Return the (X, Y) coordinate for the center point of the cell that contains the specified text.  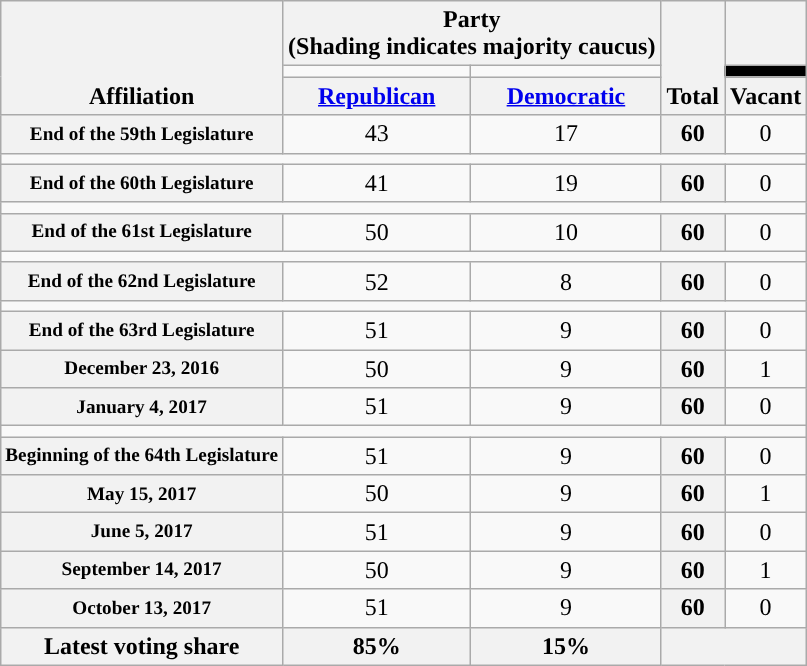
Democratic (566, 96)
Latest voting share (142, 646)
Republican (377, 96)
June 5, 2017 (142, 532)
October 13, 2017 (142, 608)
End of the 63rd Legislature (142, 330)
43 (377, 134)
17 (566, 134)
10 (566, 232)
December 23, 2016 (142, 369)
End of the 59th Legislature (142, 134)
Party (Shading indicates majority caucus) (472, 34)
Vacant (766, 96)
End of the 62nd Legislature (142, 281)
52 (377, 281)
End of the 60th Legislature (142, 183)
Total (693, 58)
Affiliation (142, 58)
May 15, 2017 (142, 494)
19 (566, 183)
41 (377, 183)
September 14, 2017 (142, 570)
85% (377, 646)
8 (566, 281)
Beginning of the 64th Legislature (142, 456)
15% (566, 646)
End of the 61st Legislature (142, 232)
January 4, 2017 (142, 407)
